Locate the cell with the specified text and output its (X, Y) center coordinate. 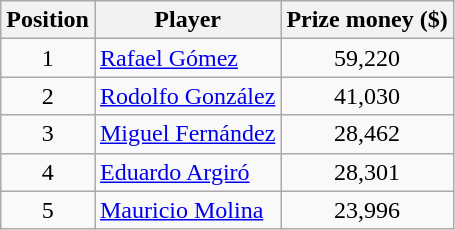
Eduardo Argiró (187, 172)
28,301 (367, 172)
59,220 (367, 58)
Rodolfo González (187, 96)
1 (48, 58)
Player (187, 20)
3 (48, 134)
Mauricio Molina (187, 210)
Prize money ($) (367, 20)
Position (48, 20)
4 (48, 172)
2 (48, 96)
41,030 (367, 96)
28,462 (367, 134)
23,996 (367, 210)
Rafael Gómez (187, 58)
5 (48, 210)
Miguel Fernández (187, 134)
